Find where the given text appears and provide that cell's center as [x, y] coordinate. 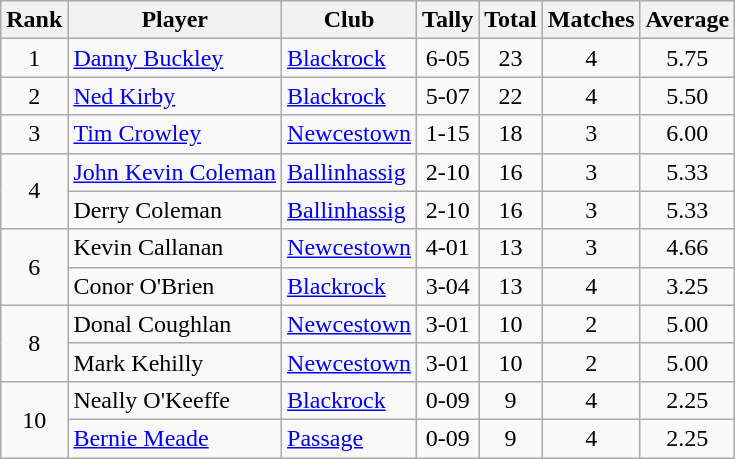
Derry Coleman [175, 210]
5.50 [688, 96]
Donal Coughlan [175, 324]
5.75 [688, 58]
18 [511, 134]
Matches [591, 20]
Passage [350, 438]
22 [511, 96]
5-07 [448, 96]
4-01 [448, 248]
Mark Kehilly [175, 362]
John Kevin Coleman [175, 172]
3-04 [448, 286]
Neally O'Keeffe [175, 400]
Total [511, 20]
1 [34, 58]
6 [34, 267]
Player [175, 20]
Kevin Callanan [175, 248]
Conor O'Brien [175, 286]
3.25 [688, 286]
23 [511, 58]
1-15 [448, 134]
Rank [34, 20]
Average [688, 20]
8 [34, 343]
Tim Crowley [175, 134]
Ned Kirby [175, 96]
Danny Buckley [175, 58]
Tally [448, 20]
4.66 [688, 248]
6.00 [688, 134]
6-05 [448, 58]
Club [350, 20]
Bernie Meade [175, 438]
